Scan for the cell matching the given text and deliver its [x, y] coordinate at center. 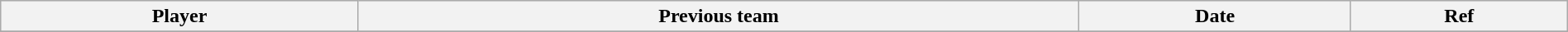
Ref [1459, 16]
Player [179, 16]
Date [1216, 16]
Previous team [719, 16]
